Extract the (x, y) coordinate from the center of the cell holding the provided text.  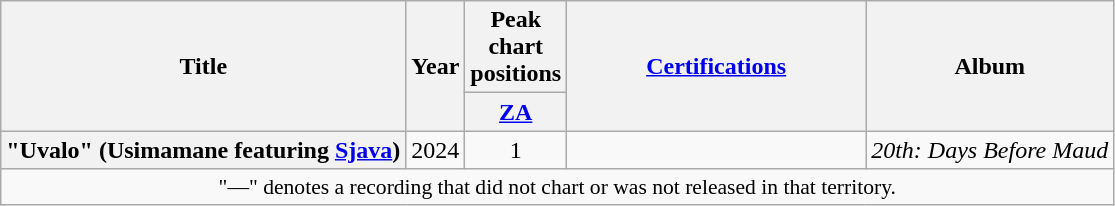
"—" denotes a recording that did not chart or was not released in that territory. (558, 187)
Certifications (716, 66)
1 (516, 150)
Peak chart positions (516, 47)
"Uvalo" (Usimamane featuring Sjava) (204, 150)
Album (990, 66)
Year (436, 66)
2024 (436, 150)
20th: Days Before Maud (990, 150)
Title (204, 66)
ZA (516, 112)
